Find where the given text appears and provide that cell's center as [X, Y] coordinate. 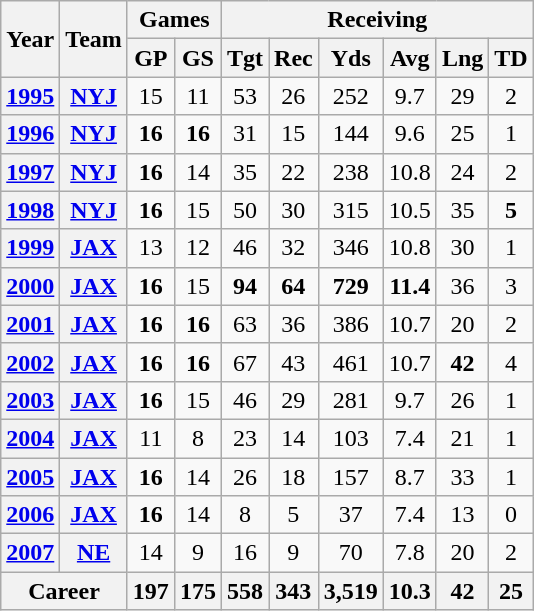
23 [244, 438]
2005 [30, 477]
2007 [30, 553]
43 [294, 362]
Career [64, 591]
1999 [30, 248]
461 [350, 362]
50 [244, 210]
386 [350, 324]
175 [198, 591]
729 [350, 286]
63 [244, 324]
315 [350, 210]
252 [350, 96]
67 [244, 362]
GS [198, 58]
343 [294, 591]
Avg [410, 58]
Rec [294, 58]
Games [174, 20]
Team [94, 39]
197 [150, 591]
1995 [30, 96]
Year [30, 39]
32 [294, 248]
346 [350, 248]
33 [462, 477]
238 [350, 172]
8.7 [410, 477]
GP [150, 58]
94 [244, 286]
103 [350, 438]
NE [94, 553]
2002 [30, 362]
70 [350, 553]
2003 [30, 400]
53 [244, 96]
12 [198, 248]
10.5 [410, 210]
Tgt [244, 58]
31 [244, 134]
Lng [462, 58]
1997 [30, 172]
9.6 [410, 134]
3 [511, 286]
144 [350, 134]
3,519 [350, 591]
1996 [30, 134]
21 [462, 438]
64 [294, 286]
37 [350, 515]
157 [350, 477]
22 [294, 172]
1998 [30, 210]
TD [511, 58]
2004 [30, 438]
4 [511, 362]
Receiving [377, 20]
2006 [30, 515]
11.4 [410, 286]
0 [511, 515]
2000 [30, 286]
10.3 [410, 591]
Yds [350, 58]
24 [462, 172]
7.8 [410, 553]
2001 [30, 324]
281 [350, 400]
558 [244, 591]
18 [294, 477]
